Pinpoint the cell where the given text exists, returning its (X, Y) midpoint coordinate. 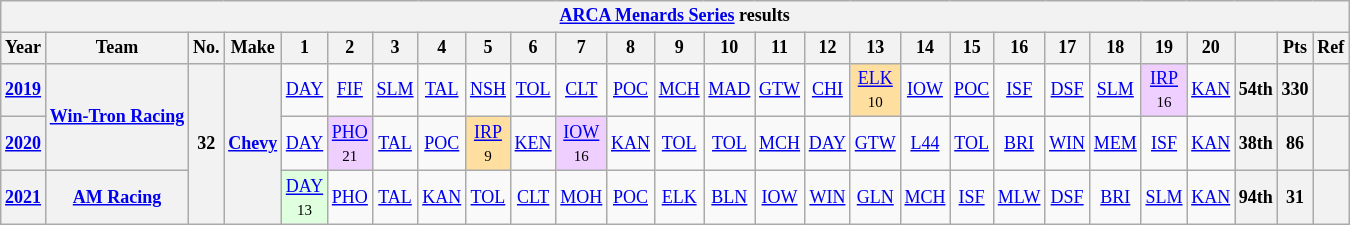
MEM (1115, 144)
86 (1295, 144)
ELK (679, 197)
IOW16 (582, 144)
PHO21 (350, 144)
330 (1295, 90)
Make (253, 48)
31 (1295, 197)
12 (827, 48)
2021 (24, 197)
38th (1256, 144)
18 (1115, 48)
IRP16 (1164, 90)
2020 (24, 144)
GLN (875, 197)
17 (1068, 48)
54th (1256, 90)
KEN (533, 144)
11 (780, 48)
7 (582, 48)
9 (679, 48)
6 (533, 48)
Ref (1331, 48)
PHO (350, 197)
8 (631, 48)
MLW (1018, 197)
MOH (582, 197)
5 (488, 48)
14 (925, 48)
1 (304, 48)
DAY13 (304, 197)
ARCA Menards Series results (675, 16)
Pts (1295, 48)
Team (116, 48)
CHI (827, 90)
Win-Tron Racing (116, 116)
19 (1164, 48)
AM Racing (116, 197)
FIF (350, 90)
2019 (24, 90)
2 (350, 48)
20 (1211, 48)
32 (206, 144)
94th (1256, 197)
ELK10 (875, 90)
4 (442, 48)
BLN (730, 197)
NSH (488, 90)
Chevy (253, 144)
13 (875, 48)
Year (24, 48)
L44 (925, 144)
15 (972, 48)
IRP9 (488, 144)
3 (395, 48)
MAD (730, 90)
16 (1018, 48)
10 (730, 48)
No. (206, 48)
